For the text-containing cell, return its midpoint in [x, y] coordinate format. 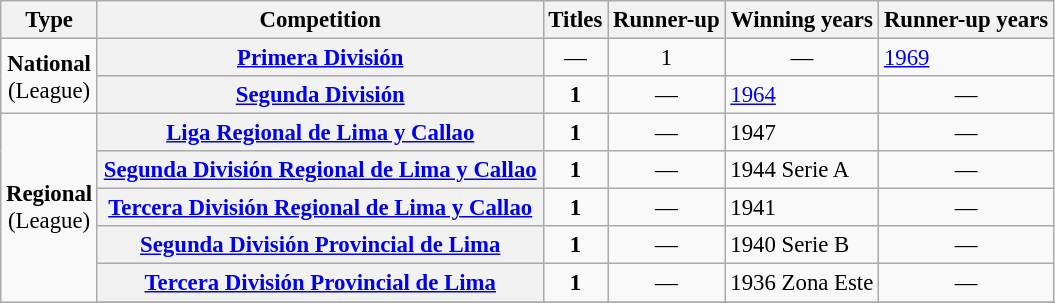
Runner-up [666, 20]
Segunda División [320, 95]
Segunda División Provincial de Lima [320, 245]
National(League) [50, 76]
1936 Zona Este [802, 283]
1940 Serie B [802, 245]
1964 [802, 95]
1944 Serie A [802, 170]
1969 [966, 58]
Liga Regional de Lima y Callao [320, 133]
Competition [320, 20]
1941 [802, 208]
Regional(League) [50, 208]
Tercera División Regional de Lima y Callao [320, 208]
Primera División [320, 58]
Segunda División Regional de Lima y Callao [320, 170]
Titles [576, 20]
Runner-up years [966, 20]
Winning years [802, 20]
1947 [802, 133]
Tercera División Provincial de Lima [320, 283]
Type [50, 20]
